Locate the cell with the specified text and output its [X, Y] center coordinate. 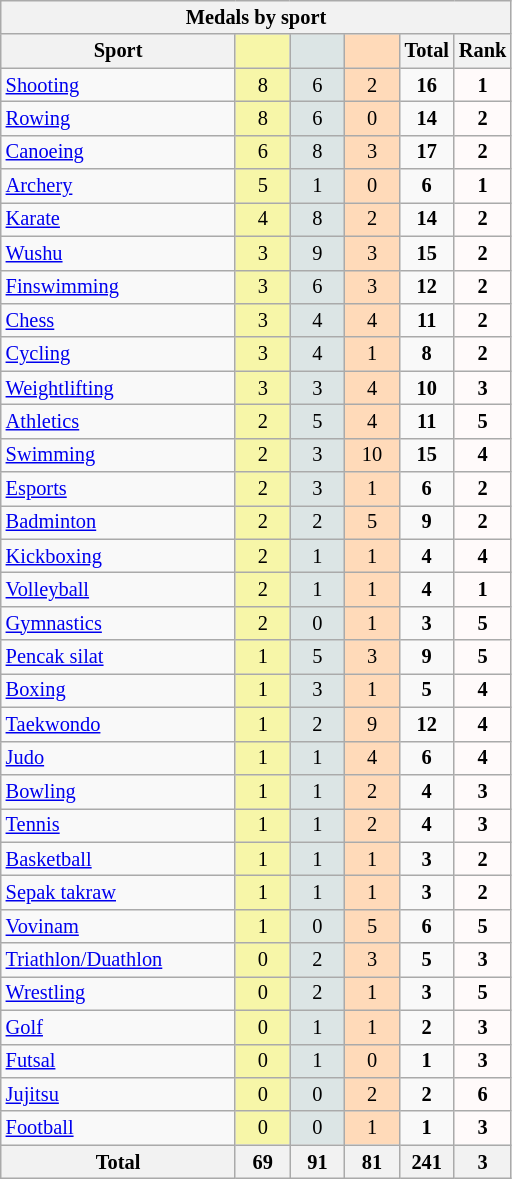
Sepak takraw [118, 892]
Volleyball [118, 589]
Gymnastics [118, 623]
Bowling [118, 791]
Taekwondo [118, 724]
Rank [482, 51]
81 [372, 1162]
Esports [118, 489]
Archery [118, 186]
Chess [118, 320]
91 [318, 1162]
69 [262, 1162]
Golf [118, 1027]
Karate [118, 219]
Basketball [118, 859]
Canoeing [118, 152]
241 [426, 1162]
Swimming [118, 455]
Weightlifting [118, 388]
Vovinam [118, 926]
Badminton [118, 522]
Pencak silat [118, 657]
Wrestling [118, 993]
Triathlon/Duathlon [118, 960]
Futsal [118, 1061]
Rowing [118, 118]
Judo [118, 758]
Finswimming [118, 287]
17 [426, 152]
Tennis [118, 825]
Cycling [118, 354]
Kickboxing [118, 556]
Football [118, 1128]
Wushu [118, 253]
Medals by sport [256, 17]
Boxing [118, 690]
Shooting [118, 85]
Sport [118, 51]
Athletics [118, 421]
16 [426, 85]
Jujitsu [118, 1094]
